Capture the cell that displays the provided text and extract its [x, y] central coordinate. 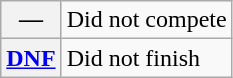
DNF [31, 58]
Did not compete [146, 20]
— [31, 20]
Did not finish [146, 58]
